Capture the cell that displays the provided text and extract its (X, Y) central coordinate. 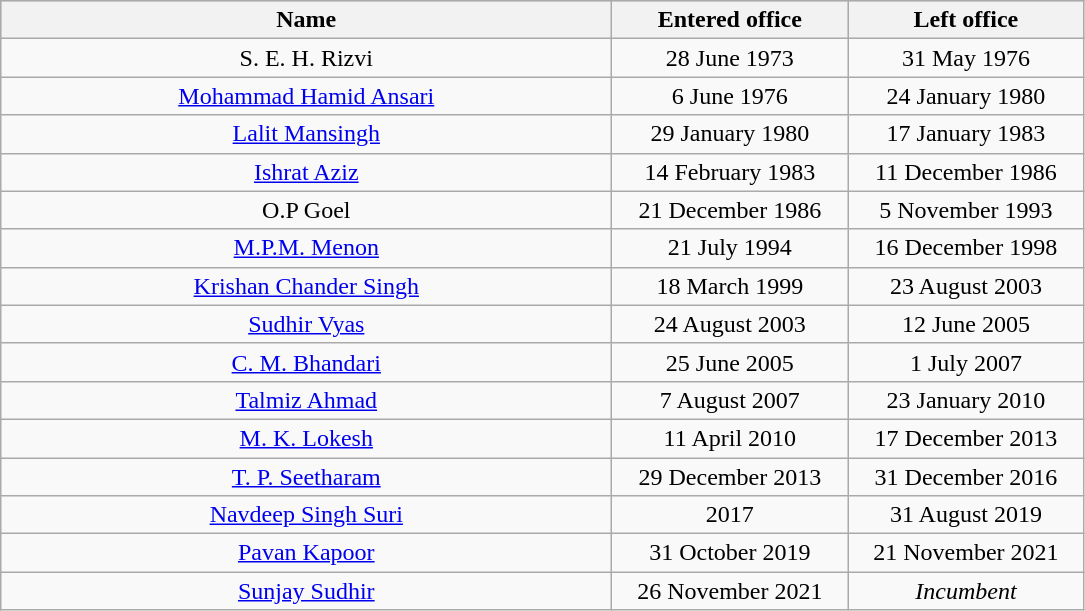
Ishrat Aziz (306, 172)
1 July 2007 (966, 362)
17 January 1983 (966, 134)
26 November 2021 (730, 591)
31 December 2016 (966, 477)
14 February 1983 (730, 172)
25 June 2005 (730, 362)
24 August 2003 (730, 324)
Krishan Chander Singh (306, 286)
Sudhir Vyas (306, 324)
17 December 2013 (966, 438)
Left office (966, 20)
S. E. H. Rizvi (306, 58)
24 January 1980 (966, 96)
7 August 2007 (730, 400)
21 December 1986 (730, 210)
Talmiz Ahmad (306, 400)
Lalit Mansingh (306, 134)
6 June 1976 (730, 96)
31 August 2019 (966, 515)
Pavan Kapoor (306, 553)
16 December 1998 (966, 248)
11 December 1986 (966, 172)
Mohammad Hamid Ansari (306, 96)
M. K. Lokesh (306, 438)
5 November 1993 (966, 210)
Incumbent (966, 591)
T. P. Seetharam (306, 477)
M.P.M. Menon (306, 248)
21 July 1994 (730, 248)
31 May 1976 (966, 58)
29 December 2013 (730, 477)
31 October 2019 (730, 553)
Entered office (730, 20)
2017 (730, 515)
21 November 2021 (966, 553)
O.P Goel (306, 210)
29 January 1980 (730, 134)
18 March 1999 (730, 286)
23 August 2003 (966, 286)
12 June 2005 (966, 324)
11 April 2010 (730, 438)
Sunjay Sudhir (306, 591)
C. M. Bhandari (306, 362)
Name (306, 20)
28 June 1973 (730, 58)
Navdeep Singh Suri (306, 515)
23 January 2010 (966, 400)
